From the cell containing the given text, extract its center point as (X, Y) coordinate. 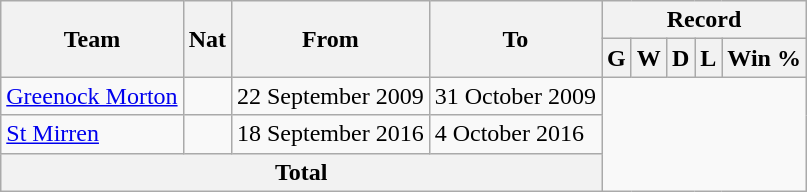
L (708, 58)
Total (302, 172)
Greenock Morton (92, 96)
4 October 2016 (515, 134)
22 September 2009 (330, 96)
W (648, 58)
From (330, 39)
Team (92, 39)
Record (704, 20)
18 September 2016 (330, 134)
St Mirren (92, 134)
Win % (764, 58)
31 October 2009 (515, 96)
To (515, 39)
G (617, 58)
D (680, 58)
Nat (207, 39)
